Capture the cell that displays the provided text and extract its (x, y) central coordinate. 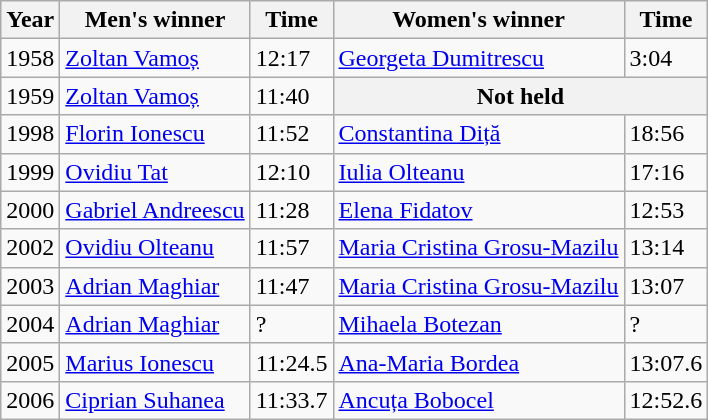
2005 (30, 362)
12:52.6 (666, 400)
Ana-Maria Bordea (478, 362)
Marius Ionescu (155, 362)
Iulia Olteanu (478, 172)
2003 (30, 286)
Constantina Diță (478, 134)
Ovidiu Tat (155, 172)
Not held (520, 96)
18:56 (666, 134)
2006 (30, 400)
Georgeta Dumitrescu (478, 58)
17:16 (666, 172)
1999 (30, 172)
Ciprian Suhanea (155, 400)
Ancuța Bobocel (478, 400)
2004 (30, 324)
12:17 (292, 58)
Men's winner (155, 20)
Florin Ionescu (155, 134)
11:33.7 (292, 400)
1998 (30, 134)
2000 (30, 210)
1958 (30, 58)
11:40 (292, 96)
Gabriel Andreescu (155, 210)
12:53 (666, 210)
Elena Fidatov (478, 210)
Mihaela Botezan (478, 324)
13:14 (666, 248)
11:28 (292, 210)
11:24.5 (292, 362)
1959 (30, 96)
11:47 (292, 286)
Women's winner (478, 20)
Year (30, 20)
13:07.6 (666, 362)
Ovidiu Olteanu (155, 248)
3:04 (666, 58)
13:07 (666, 286)
11:52 (292, 134)
2002 (30, 248)
12:10 (292, 172)
11:57 (292, 248)
